Search for the cell housing the specified text and yield its [x, y] center coordinate. 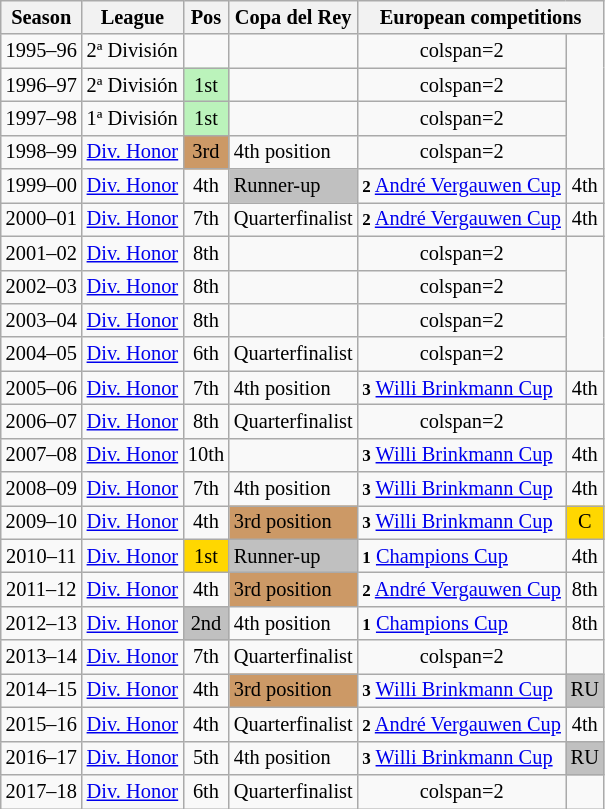
Copa del Rey [294, 17]
2014–15 [42, 690]
10th [206, 455]
2008–09 [42, 489]
2011–12 [42, 589]
1997–98 [42, 118]
2013–14 [42, 657]
2005–06 [42, 388]
2016–17 [42, 758]
1999–00 [42, 186]
1998–99 [42, 152]
2009–10 [42, 522]
5th [206, 758]
Pos [206, 17]
2012–13 [42, 623]
2015–16 [42, 724]
2004–05 [42, 354]
C [585, 522]
2003–04 [42, 320]
3rd [206, 152]
2010–11 [42, 556]
European competitions [480, 17]
1995–96 [42, 51]
1ª División [132, 118]
League [132, 17]
2000–01 [42, 219]
2007–08 [42, 455]
2nd [206, 623]
2001–02 [42, 253]
2006–07 [42, 421]
1996–97 [42, 85]
2002–03 [42, 287]
2017–18 [42, 791]
Season [42, 17]
